From the cell containing the given text, extract its center point as (X, Y) coordinate. 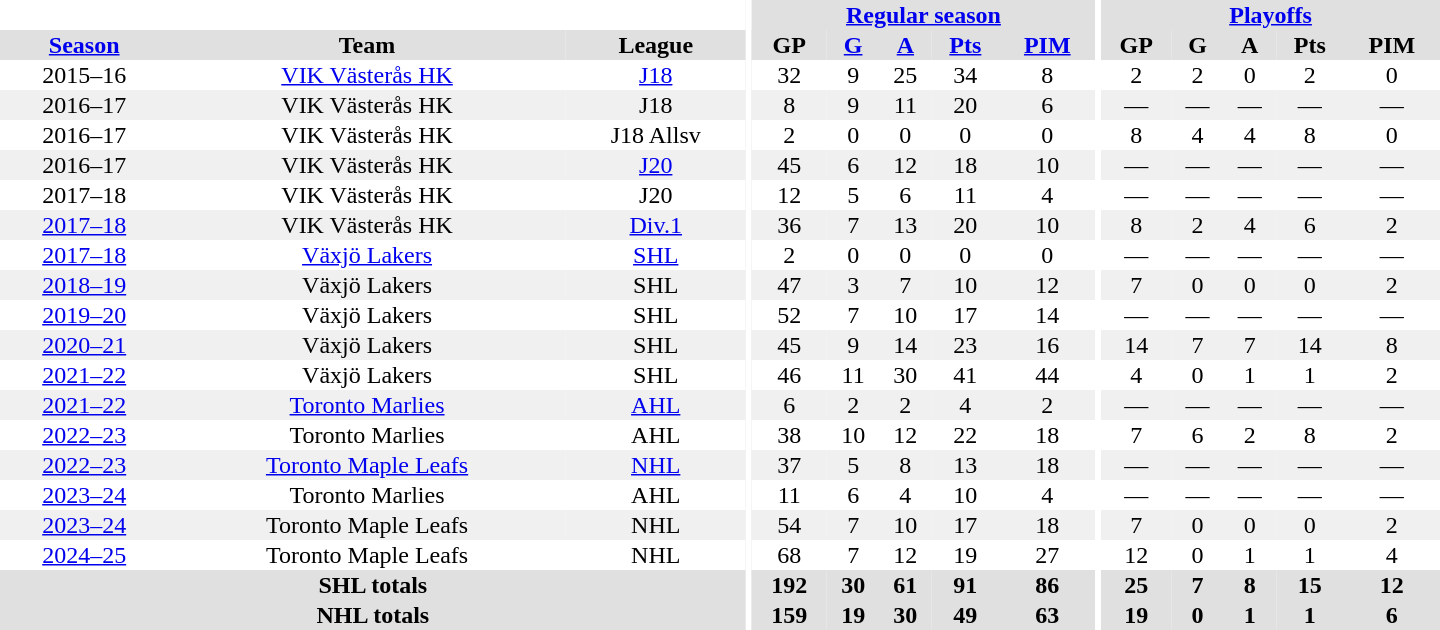
2024–25 (84, 555)
86 (1047, 585)
91 (966, 585)
Team (366, 45)
3 (853, 285)
36 (790, 225)
192 (790, 585)
54 (790, 525)
16 (1047, 345)
37 (790, 465)
Playoffs (1270, 15)
SHL totals (373, 585)
NHL totals (373, 615)
League (656, 45)
23 (966, 345)
61 (905, 585)
Div.1 (656, 225)
68 (790, 555)
Season (84, 45)
J18 Allsv (656, 135)
2015–16 (84, 75)
38 (790, 435)
32 (790, 75)
22 (966, 435)
63 (1047, 615)
Regular season (924, 15)
34 (966, 75)
49 (966, 615)
52 (790, 315)
159 (790, 615)
47 (790, 285)
44 (1047, 375)
2020–21 (84, 345)
41 (966, 375)
27 (1047, 555)
46 (790, 375)
2018–19 (84, 285)
2019–20 (84, 315)
15 (1310, 585)
